Find where the given text appears and provide that cell's center as [X, Y] coordinate. 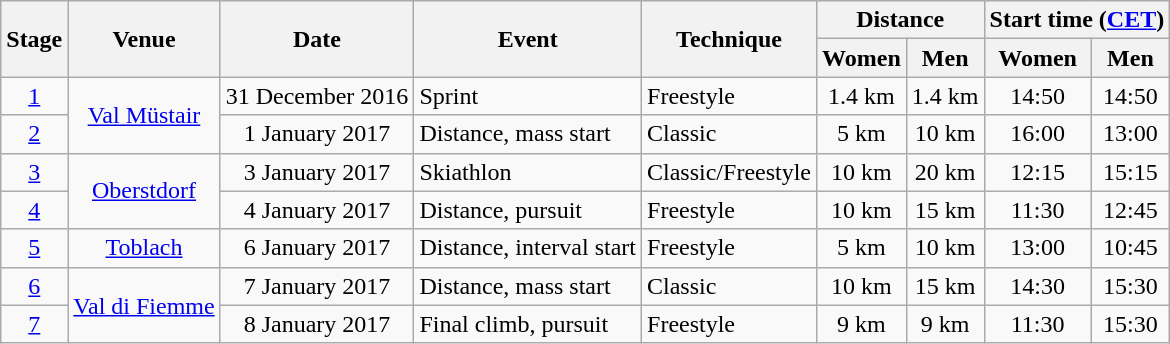
10:45 [1130, 248]
4 January 2017 [317, 210]
Sprint [528, 96]
12:45 [1130, 210]
7 January 2017 [317, 286]
31 December 2016 [317, 96]
1 January 2017 [317, 134]
3 January 2017 [317, 172]
15:15 [1130, 172]
6 January 2017 [317, 248]
14:30 [1038, 286]
Date [317, 39]
8 January 2017 [317, 324]
Start time (CET) [1077, 20]
4 [34, 210]
Val Müstair [144, 115]
Toblach [144, 248]
Final climb, pursuit [528, 324]
Distance [900, 20]
Classic/Freestyle [730, 172]
16:00 [1038, 134]
Val di Fiemme [144, 305]
6 [34, 286]
Distance, interval start [528, 248]
1 [34, 96]
2 [34, 134]
5 [34, 248]
Venue [144, 39]
7 [34, 324]
Stage [34, 39]
Event [528, 39]
20 km [945, 172]
Distance, pursuit [528, 210]
Oberstdorf [144, 191]
12:15 [1038, 172]
3 [34, 172]
Skiathlon [528, 172]
Technique [730, 39]
